Return the [x, y] coordinate for the center point of the cell that contains the specified text.  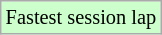
Fastest session lap [81, 17]
